Capture the cell that displays the provided text and extract its (X, Y) central coordinate. 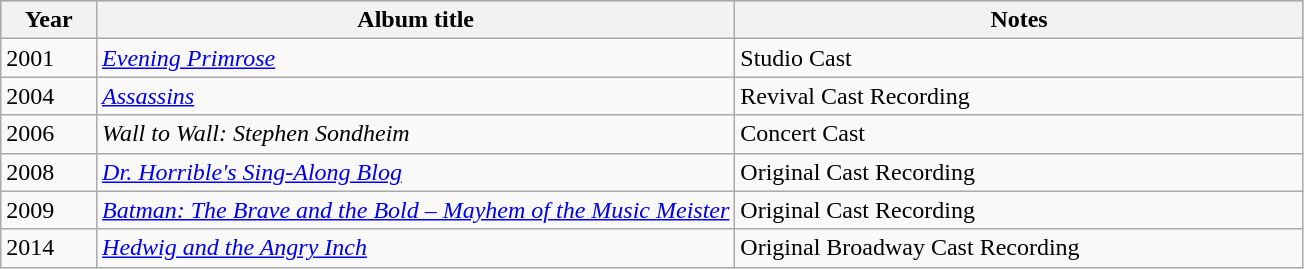
Studio Cast (1019, 58)
Original Broadway Cast Recording (1019, 248)
2001 (49, 58)
Assassins (416, 96)
Notes (1019, 20)
Batman: The Brave and the Bold – Mayhem of the Music Meister (416, 210)
Dr. Horrible's Sing-Along Blog (416, 172)
2008 (49, 172)
Revival Cast Recording (1019, 96)
Evening Primrose (416, 58)
Wall to Wall: Stephen Sondheim (416, 134)
Concert Cast (1019, 134)
2004 (49, 96)
Hedwig and the Angry Inch (416, 248)
2014 (49, 248)
2009 (49, 210)
Year (49, 20)
2006 (49, 134)
Album title (416, 20)
